Capture the cell that displays the provided text and extract its (X, Y) central coordinate. 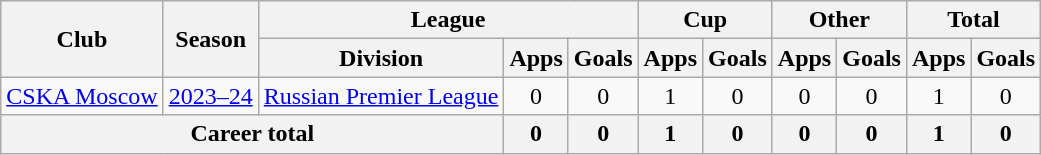
2023–24 (210, 96)
CSKA Moscow (82, 96)
Russian Premier League (381, 96)
Cup (705, 20)
Club (82, 39)
League (448, 20)
Career total (252, 134)
Other (839, 20)
Division (381, 58)
Season (210, 39)
Total (973, 20)
